Output the [X, Y] coordinate of the center of the cell containing the given text.  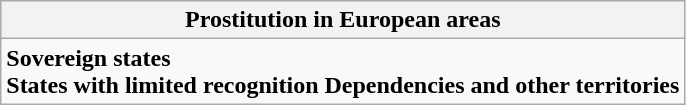
Sovereign states States with limited recognition Dependencies and other territories [343, 72]
Prostitution in European areas [343, 20]
